Extract the (x, y) coordinate from the center of the cell holding the provided text.  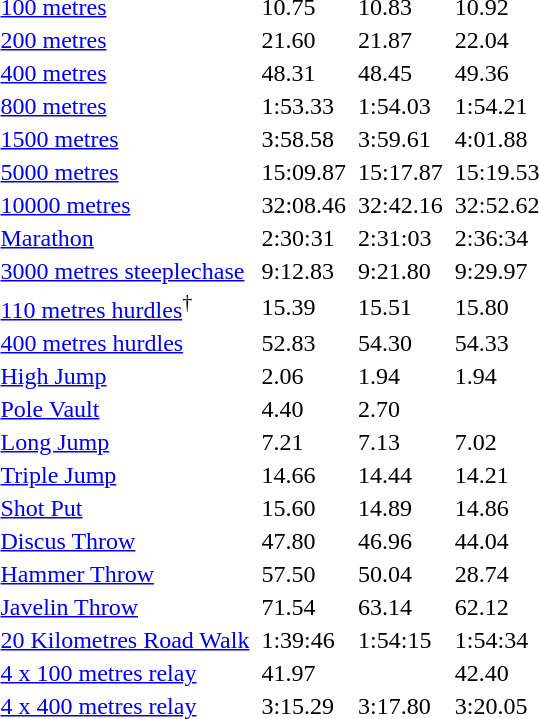
50.04 (401, 574)
71.54 (304, 607)
2.06 (304, 376)
21.60 (304, 40)
9:12.83 (304, 271)
1:39:46 (304, 640)
9:21.80 (401, 271)
2.70 (401, 409)
41.97 (304, 673)
1:54.03 (401, 106)
3:59.61 (401, 139)
2:31:03 (401, 238)
14.44 (401, 475)
15:17.87 (401, 172)
57.50 (304, 574)
1:53.33 (304, 106)
7.21 (304, 442)
7.13 (401, 442)
14.89 (401, 508)
3:58.58 (304, 139)
32:42.16 (401, 205)
15.39 (304, 307)
2:30:31 (304, 238)
46.96 (401, 541)
52.83 (304, 343)
1.94 (401, 376)
32:08.46 (304, 205)
21.87 (401, 40)
1:54:15 (401, 640)
48.45 (401, 73)
47.80 (304, 541)
14.66 (304, 475)
15:09.87 (304, 172)
48.31 (304, 73)
4.40 (304, 409)
15.51 (401, 307)
15.60 (304, 508)
54.30 (401, 343)
63.14 (401, 607)
